Provide the (x, y) coordinate of the cell's center where the given text is located.  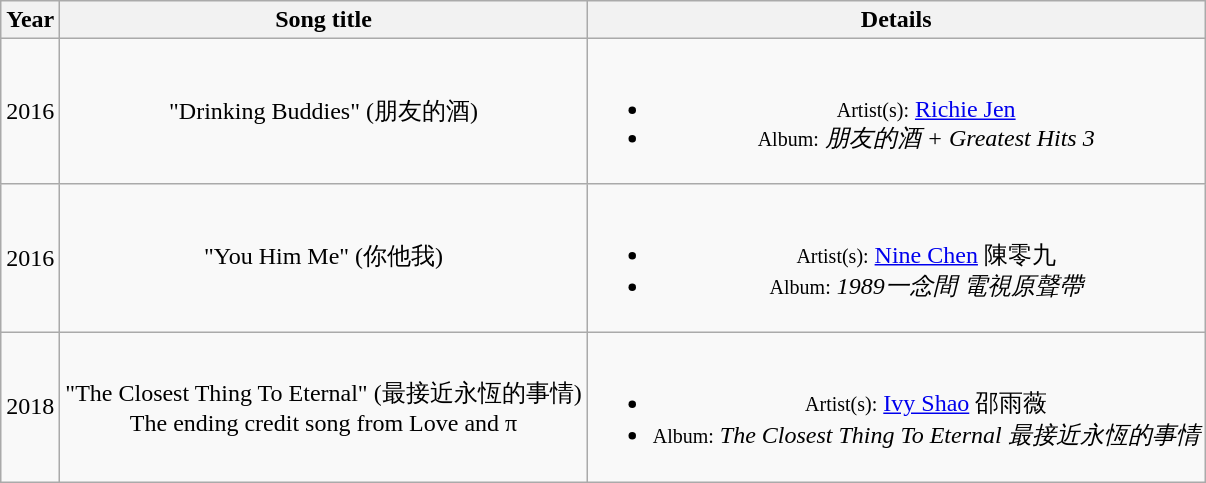
"You Him Me" (你他我) (324, 258)
Year (30, 20)
"Drinking Buddies" (朋友的酒) (324, 112)
Song title (324, 20)
Artist(s): Richie JenAlbum: 朋友的酒 + Greatest Hits 3 (896, 112)
2018 (30, 406)
Details (896, 20)
Artist(s): Nine Chen 陳零九Album: 1989一念間 電視原聲帶 (896, 258)
"The Closest Thing To Eternal" (最接近永恆的事情)The ending credit song from Love and π (324, 406)
Artist(s): Ivy Shao 邵雨薇Album: The Closest Thing To Eternal 最接近永恆的事情 (896, 406)
